Return the (X, Y) coordinate for the center point of the cell that contains the specified text.  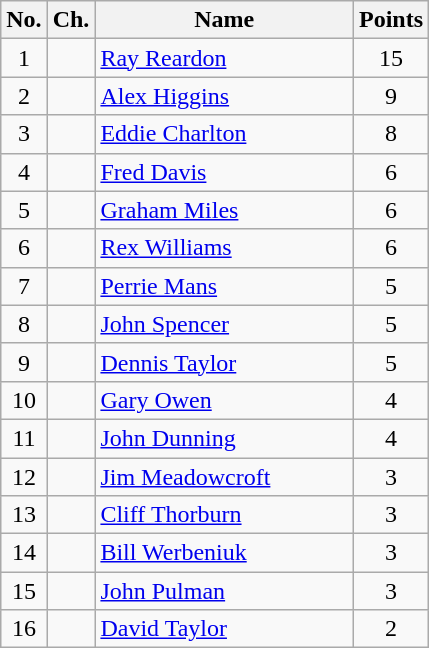
Fred Davis (224, 172)
Alex Higgins (224, 96)
Rex Williams (224, 248)
Points (390, 20)
16 (24, 629)
John Pulman (224, 591)
12 (24, 477)
Bill Werbeniuk (224, 553)
1 (24, 58)
David Taylor (224, 629)
13 (24, 515)
Gary Owen (224, 400)
11 (24, 438)
John Spencer (224, 324)
Cliff Thorburn (224, 515)
10 (24, 400)
14 (24, 553)
John Dunning (224, 438)
Dennis Taylor (224, 362)
Eddie Charlton (224, 134)
7 (24, 286)
Jim Meadowcroft (224, 477)
Perrie Mans (224, 286)
Ch. (71, 20)
No. (24, 20)
Name (224, 20)
Ray Reardon (224, 58)
Graham Miles (224, 210)
